Scan for the cell matching the given text and deliver its [x, y] coordinate at center. 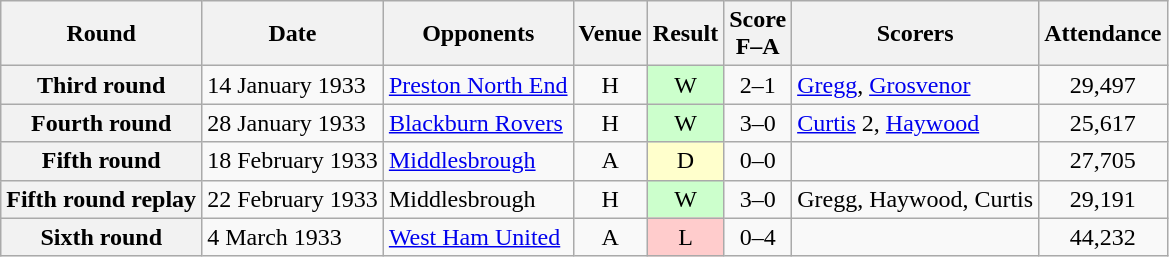
14 January 1933 [293, 85]
Third round [102, 85]
Date [293, 34]
Opponents [478, 34]
Gregg, Grosvenor [916, 85]
L [685, 237]
25,617 [1103, 123]
Round [102, 34]
Preston North End [478, 85]
Fifth round [102, 161]
Result [685, 34]
ScoreF–A [758, 34]
Gregg, Haywood, Curtis [916, 199]
29,497 [1103, 85]
Fourth round [102, 123]
4 March 1933 [293, 237]
Curtis 2, Haywood [916, 123]
Venue [610, 34]
29,191 [1103, 199]
44,232 [1103, 237]
Blackburn Rovers [478, 123]
Fifth round replay [102, 199]
Attendance [1103, 34]
West Ham United [478, 237]
28 January 1933 [293, 123]
D [685, 161]
27,705 [1103, 161]
0–4 [758, 237]
2–1 [758, 85]
22 February 1933 [293, 199]
Sixth round [102, 237]
0–0 [758, 161]
18 February 1933 [293, 161]
Scorers [916, 34]
